For the text-containing cell, return its midpoint in (X, Y) coordinate format. 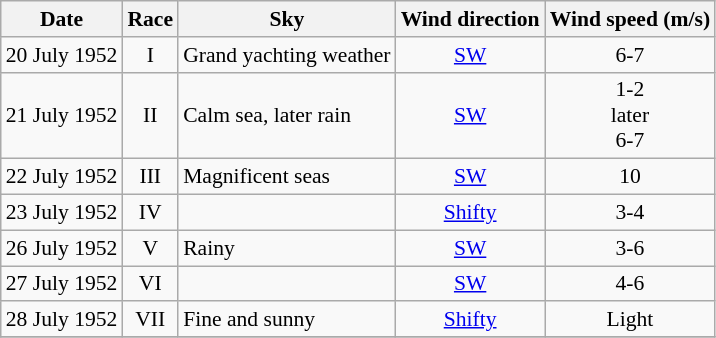
VII (150, 320)
Race (150, 19)
3-4 (630, 213)
22 July 1952 (62, 177)
20 July 1952 (62, 55)
Rainy (287, 248)
23 July 1952 (62, 213)
IV (150, 213)
26 July 1952 (62, 248)
1-2later6-7 (630, 116)
III (150, 177)
Light (630, 320)
6-7 (630, 55)
Calm sea, later rain (287, 116)
21 July 1952 (62, 116)
Fine and sunny (287, 320)
II (150, 116)
Date (62, 19)
Sky (287, 19)
V (150, 248)
VI (150, 284)
Wind speed (m/s) (630, 19)
I (150, 55)
27 July 1952 (62, 284)
10 (630, 177)
4-6 (630, 284)
Magnificent seas (287, 177)
28 July 1952 (62, 320)
Grand yachting weather (287, 55)
3-6 (630, 248)
Wind direction (470, 19)
